Find where the given text appears and provide that cell's center as (X, Y) coordinate. 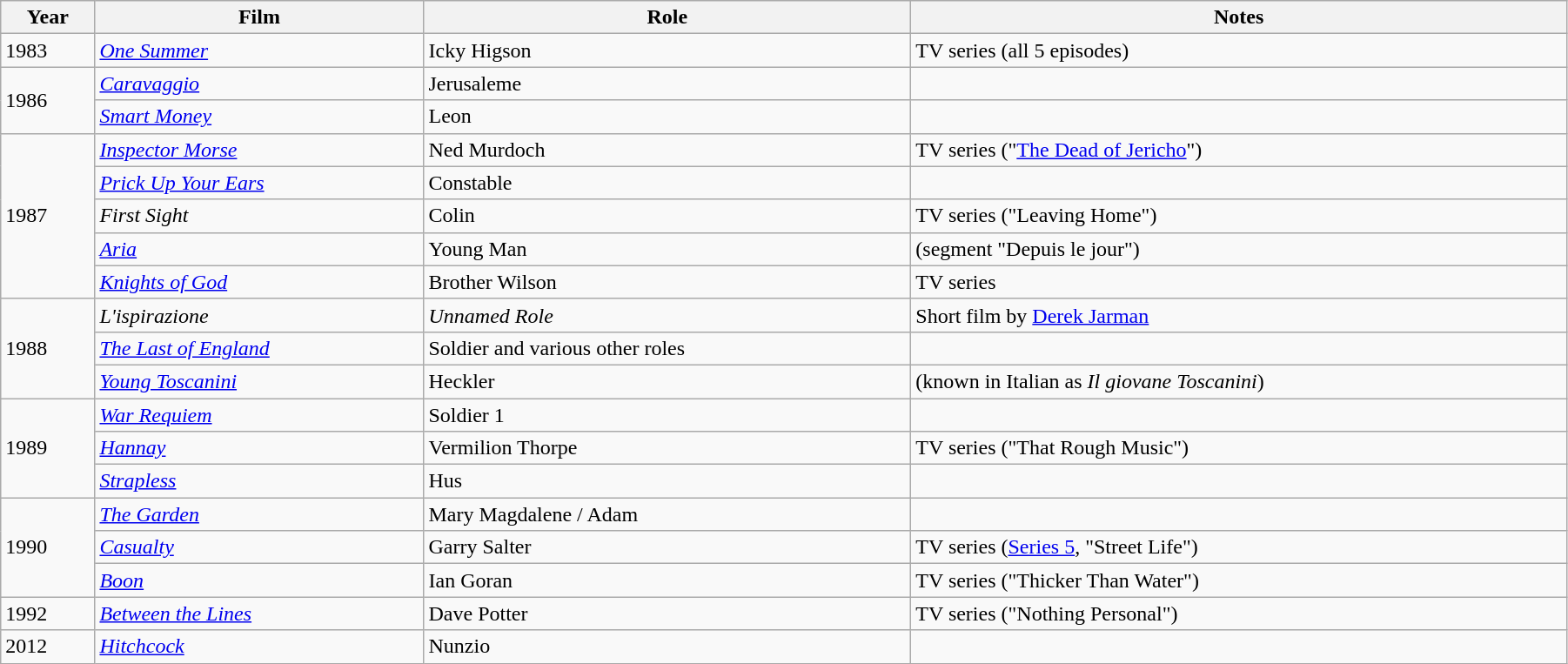
Constable (667, 183)
Aria (259, 249)
TV series ("Nothing Personal") (1239, 614)
Icky Higson (667, 50)
Hus (667, 481)
L'ispirazione (259, 315)
TV series ("Leaving Home") (1239, 216)
Knights of God (259, 282)
Young Man (667, 249)
Jerusaleme (667, 84)
(known in Italian as Il giovane Toscanini) (1239, 381)
Strapless (259, 481)
Film (259, 17)
1992 (48, 614)
Nunzio (667, 647)
Dave Potter (667, 614)
Leon (667, 117)
Prick Up Your Ears (259, 183)
Heckler (667, 381)
Notes (1239, 17)
Garry Salter (667, 547)
Casualty (259, 547)
Soldier and various other roles (667, 348)
Smart Money (259, 117)
Year (48, 17)
1990 (48, 547)
Brother Wilson (667, 282)
Boon (259, 580)
War Requiem (259, 415)
Colin (667, 216)
1989 (48, 448)
TV series (all 5 episodes) (1239, 50)
1986 (48, 100)
First Sight (259, 216)
Hitchcock (259, 647)
2012 (48, 647)
The Last of England (259, 348)
1987 (48, 216)
Short film by Derek Jarman (1239, 315)
TV series (1239, 282)
Soldier 1 (667, 415)
(segment "Depuis le jour") (1239, 249)
Unnamed Role (667, 315)
Vermilion Thorpe (667, 448)
1988 (48, 348)
Young Toscanini (259, 381)
Ian Goran (667, 580)
Role (667, 17)
The Garden (259, 514)
Caravaggio (259, 84)
One Summer (259, 50)
Mary Magdalene / Adam (667, 514)
Inspector Morse (259, 150)
Between the Lines (259, 614)
TV series ("The Dead of Jericho") (1239, 150)
TV series ("That Rough Music") (1239, 448)
TV series ("Thicker Than Water") (1239, 580)
1983 (48, 50)
Hannay (259, 448)
Ned Murdoch (667, 150)
TV series (Series 5, "Street Life") (1239, 547)
